Find where the given text appears and provide that cell's center as [X, Y] coordinate. 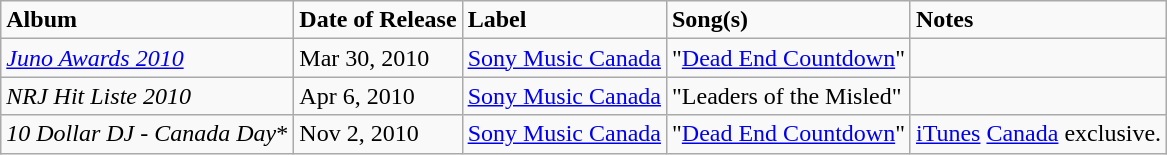
Juno Awards 2010 [148, 58]
Song(s) [788, 20]
Apr 6, 2010 [378, 96]
10 Dollar DJ - Canada Day* [148, 134]
Date of Release [378, 20]
Album [148, 20]
NRJ Hit Liste 2010 [148, 96]
"Leaders of the Misled" [788, 96]
Label [564, 20]
Mar 30, 2010 [378, 58]
Notes [1038, 20]
Nov 2, 2010 [378, 134]
iTunes Canada exclusive. [1038, 134]
